Provide the (X, Y) coordinate of the cell's center where the given text is located.  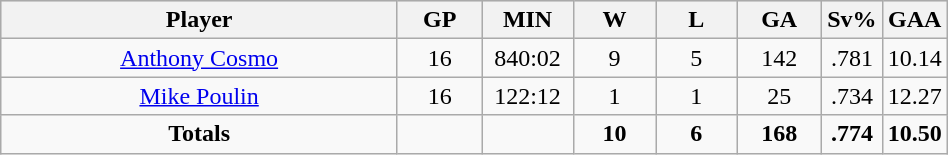
.774 (852, 134)
Totals (200, 134)
GAA (914, 20)
GA (780, 20)
W (614, 20)
9 (614, 58)
6 (696, 134)
10.50 (914, 134)
.781 (852, 58)
L (696, 20)
10.14 (914, 58)
.734 (852, 96)
5 (696, 58)
Mike Poulin (200, 96)
Player (200, 20)
GP (439, 20)
12.27 (914, 96)
Sv% (852, 20)
25 (780, 96)
122:12 (528, 96)
MIN (528, 20)
10 (614, 134)
142 (780, 58)
840:02 (528, 58)
168 (780, 134)
Anthony Cosmo (200, 58)
